Extract the (X, Y) coordinate from the center of the cell holding the provided text.  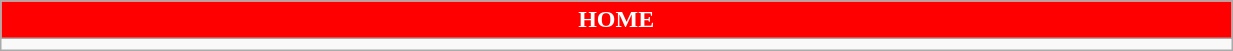
HOME (616, 20)
